Extract the [x, y] coordinate from the center of the cell holding the provided text.  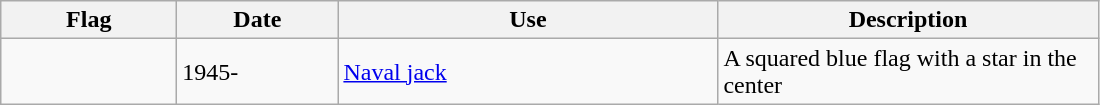
Naval jack [528, 72]
A squared blue flag with a star in the center [908, 72]
Description [908, 20]
Date [258, 20]
Flag [89, 20]
Use [528, 20]
1945- [258, 72]
